Identify which cell holds the provided text, then report its [x, y] central coordinate. 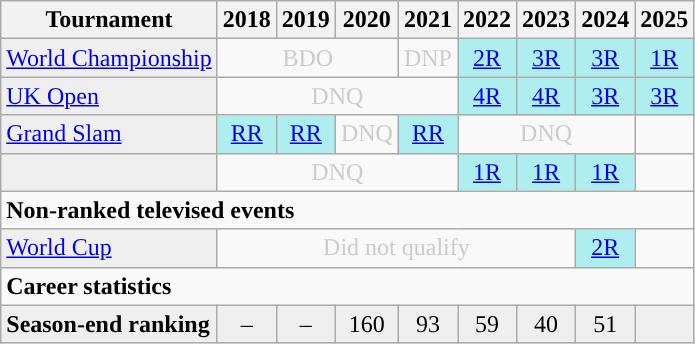
2021 [428, 20]
2019 [306, 20]
DNP [428, 58]
160 [366, 324]
Grand Slam [109, 134]
51 [606, 324]
UK Open [109, 96]
Career statistics [348, 286]
2020 [366, 20]
93 [428, 324]
Did not qualify [396, 248]
2018 [246, 20]
World Cup [109, 248]
2022 [488, 20]
Non-ranked televised events [348, 210]
59 [488, 324]
40 [546, 324]
Season-end ranking [109, 324]
Tournament [109, 20]
2024 [606, 20]
World Championship [109, 58]
BDO [308, 58]
2025 [664, 20]
2023 [546, 20]
